Pinpoint the cell where the given text exists, returning its (x, y) midpoint coordinate. 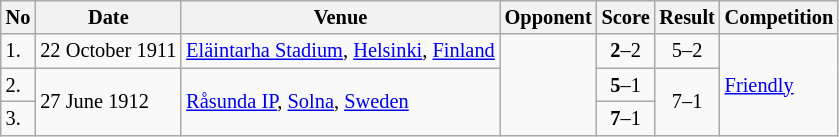
Friendly (779, 84)
Result (688, 17)
Opponent (548, 17)
2–2 (626, 51)
Competition (779, 17)
22 October 1911 (108, 51)
5–2 (688, 51)
27 June 1912 (108, 102)
1. (18, 51)
Råsunda IP, Solna, Sweden (340, 102)
Eläintarha Stadium, Helsinki, Finland (340, 51)
Score (626, 17)
5–1 (626, 85)
3. (18, 118)
No (18, 17)
2. (18, 85)
Venue (340, 17)
Date (108, 17)
